Detect which cell encompasses the target text, then output its [X, Y] center coordinate. 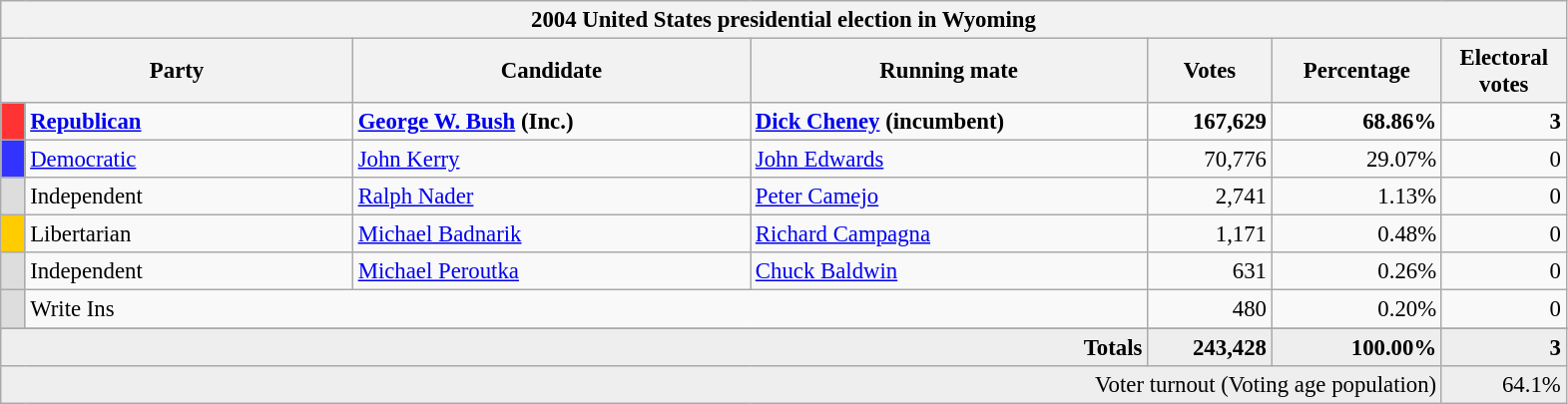
243,428 [1210, 347]
Running mate [949, 72]
Dick Cheney (incumbent) [949, 122]
68.86% [1356, 122]
George W. Bush (Inc.) [551, 122]
Republican [189, 122]
29.07% [1356, 160]
2,741 [1210, 197]
167,629 [1210, 122]
Electoral votes [1503, 72]
70,776 [1210, 160]
100.00% [1356, 347]
John Edwards [949, 160]
Libertarian [189, 234]
631 [1210, 272]
Write Ins [587, 309]
0.26% [1356, 272]
0.48% [1356, 234]
Democratic [189, 160]
2004 United States presidential election in Wyoming [784, 20]
1,171 [1210, 234]
Richard Campagna [949, 234]
Voter turnout (Voting age population) [722, 384]
1.13% [1356, 197]
Chuck Baldwin [949, 272]
Ralph Nader [551, 197]
64.1% [1503, 384]
Michael Peroutka [551, 272]
Peter Camejo [949, 197]
Totals [575, 347]
Votes [1210, 72]
0.20% [1356, 309]
Party [178, 72]
Candidate [551, 72]
John Kerry [551, 160]
Percentage [1356, 72]
480 [1210, 309]
Michael Badnarik [551, 234]
